Pinpoint the cell where the given text exists, returning its [x, y] midpoint coordinate. 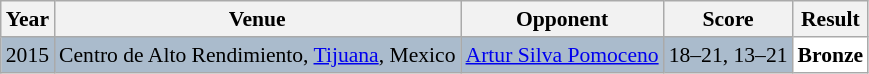
Centro de Alto Rendimiento, Tijuana, Mexico [257, 55]
Venue [257, 19]
Score [728, 19]
2015 [28, 55]
18–21, 13–21 [728, 55]
Bronze [831, 55]
Opponent [562, 19]
Result [831, 19]
Year [28, 19]
Artur Silva Pomoceno [562, 55]
